Scan for the cell matching the given text and deliver its (x, y) coordinate at center. 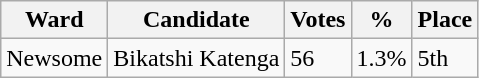
56 (318, 58)
Candidate (196, 20)
Votes (318, 20)
Newsome (54, 58)
5th (445, 58)
Ward (54, 20)
Place (445, 20)
1.3% (382, 58)
Bikatshi Katenga (196, 58)
% (382, 20)
